For the text-containing cell, return its midpoint in [x, y] coordinate format. 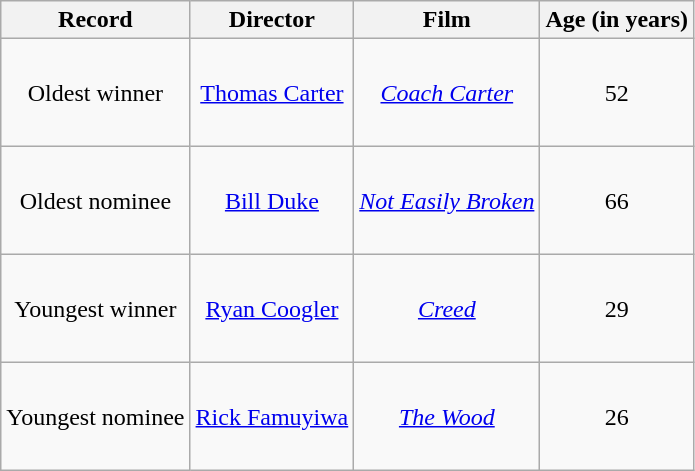
Record [96, 20]
Youngest winner [96, 309]
Age (in years) [617, 20]
52 [617, 93]
The Wood [447, 417]
Oldest nominee [96, 201]
Oldest winner [96, 93]
Rick Famuyiwa [272, 417]
Creed [447, 309]
Thomas Carter [272, 93]
Film [447, 20]
29 [617, 309]
Not Easily Broken [447, 201]
Ryan Coogler [272, 309]
Director [272, 20]
Bill Duke [272, 201]
66 [617, 201]
Youngest nominee [96, 417]
26 [617, 417]
Coach Carter [447, 93]
